Provide the [X, Y] coordinate of the cell's center where the given text is located.  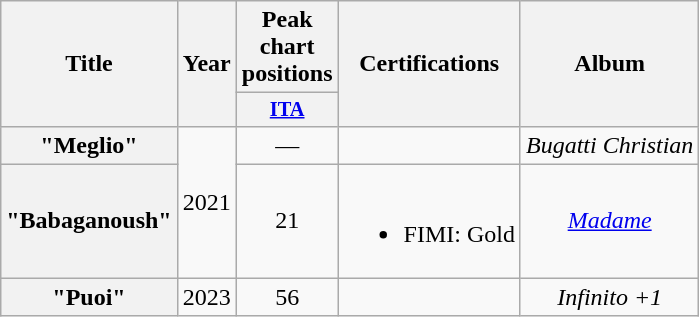
FIMI: Gold [429, 222]
"Babaganoush" [89, 222]
Year [206, 64]
2021 [206, 202]
Title [89, 64]
21 [287, 222]
Peak chart positions [287, 47]
"Meglio" [89, 145]
Madame [609, 222]
56 [287, 297]
Album [609, 64]
"Puoi" [89, 297]
ITA [287, 110]
2023 [206, 297]
— [287, 145]
Bugatti Christian [609, 145]
Infinito +1 [609, 297]
Certifications [429, 64]
